Output the (x, y) coordinate of the center of the cell containing the given text.  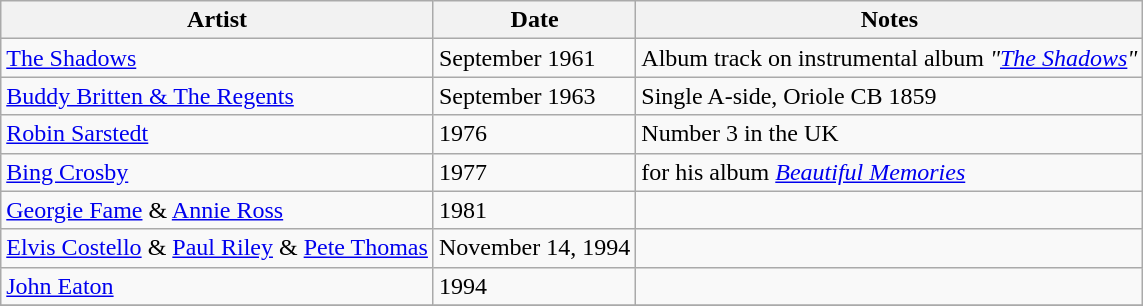
Elvis Costello & Paul Riley & Pete Thomas (218, 248)
The Shadows (218, 58)
Artist (218, 20)
John Eaton (218, 286)
Buddy Britten & The Regents (218, 96)
for his album Beautiful Memories (890, 172)
1976 (534, 134)
Number 3 in the UK (890, 134)
Robin Sarstedt (218, 134)
Album track on instrumental album "The Shadows" (890, 58)
Single A-side, Oriole CB 1859 (890, 96)
Notes (890, 20)
November 14, 1994 (534, 248)
1977 (534, 172)
Georgie Fame & Annie Ross (218, 210)
September 1961 (534, 58)
1994 (534, 286)
1981 (534, 210)
Bing Crosby (218, 172)
Date (534, 20)
September 1963 (534, 96)
